Detect which cell encompasses the target text, then output its [x, y] center coordinate. 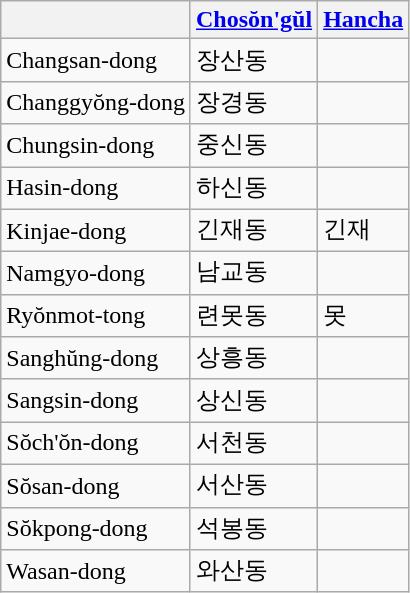
련못동 [254, 316]
Sŏkpong-dong [96, 528]
하신동 [254, 188]
Hancha [364, 20]
Kinjae-dong [96, 230]
남교동 [254, 274]
서천동 [254, 444]
Hasin-dong [96, 188]
상흥동 [254, 358]
중신동 [254, 146]
Chosŏn'gŭl [254, 20]
장산동 [254, 60]
Namgyo-dong [96, 274]
서산동 [254, 486]
Changgyŏng-dong [96, 102]
장경동 [254, 102]
긴재동 [254, 230]
못 [364, 316]
상신동 [254, 400]
Sangsin-dong [96, 400]
Sŏsan-dong [96, 486]
Changsan-dong [96, 60]
긴재 [364, 230]
Chungsin-dong [96, 146]
Ryŏnmot-tong [96, 316]
Sŏch'ŏn-dong [96, 444]
와산동 [254, 572]
Wasan-dong [96, 572]
석봉동 [254, 528]
Sanghŭng-dong [96, 358]
